Pinpoint the cell where the given text exists, returning its [X, Y] midpoint coordinate. 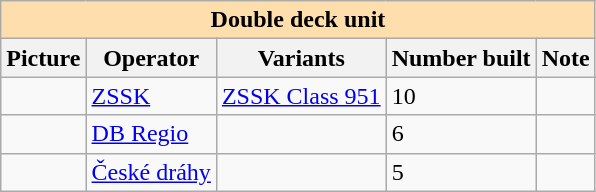
ZSSK [151, 96]
Operator [151, 58]
Double deck unit [298, 20]
Picture [44, 58]
ZSSK Class 951 [301, 96]
Variants [301, 58]
5 [461, 172]
České dráhy [151, 172]
10 [461, 96]
6 [461, 134]
Number built [461, 58]
DB Regio [151, 134]
Note [566, 58]
